Capture the cell that displays the provided text and extract its [x, y] central coordinate. 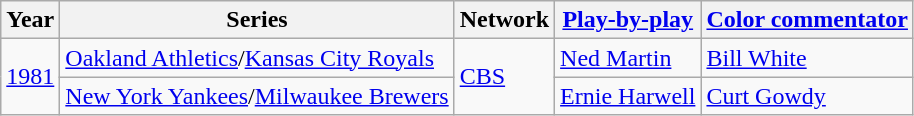
Year [30, 20]
New York Yankees/Milwaukee Brewers [257, 96]
Play-by-play [628, 20]
Color commentator [808, 20]
Ned Martin [628, 58]
Network [504, 20]
CBS [504, 77]
1981 [30, 77]
Bill White [808, 58]
Oakland Athletics/Kansas City Royals [257, 58]
Series [257, 20]
Curt Gowdy [808, 96]
Ernie Harwell [628, 96]
